Provide the [x, y] coordinate of the cell's center where the given text is located.  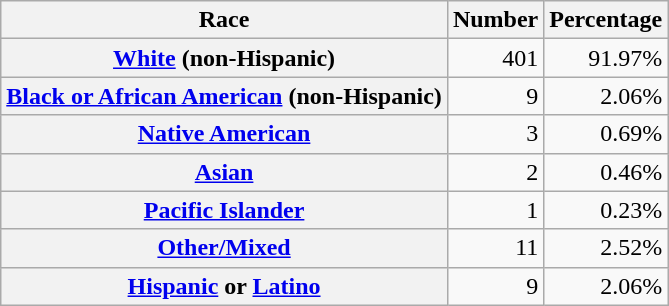
2 [495, 172]
White (non-Hispanic) [224, 58]
3 [495, 134]
11 [495, 248]
Asian [224, 172]
1 [495, 210]
401 [495, 58]
Other/Mixed [224, 248]
Black or African American (non-Hispanic) [224, 96]
Number [495, 20]
Hispanic or Latino [224, 286]
Race [224, 20]
0.23% [606, 210]
91.97% [606, 58]
2.52% [606, 248]
Native American [224, 134]
Pacific Islander [224, 210]
0.46% [606, 172]
Percentage [606, 20]
0.69% [606, 134]
